Search for the cell housing the specified text and yield its [x, y] center coordinate. 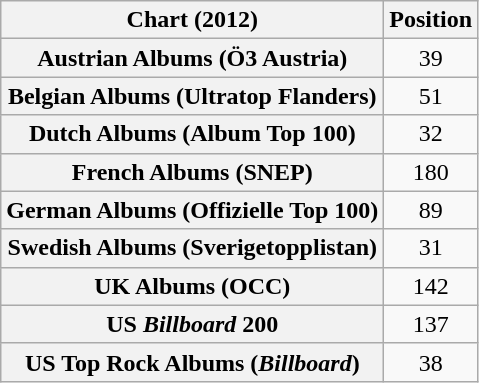
Chart (2012) [192, 20]
89 [431, 210]
US Top Rock Albums (Billboard) [192, 362]
Dutch Albums (Album Top 100) [192, 134]
US Billboard 200 [192, 324]
31 [431, 248]
51 [431, 96]
38 [431, 362]
Swedish Albums (Sverigetopplistan) [192, 248]
39 [431, 58]
180 [431, 172]
Position [431, 20]
UK Albums (OCC) [192, 286]
Belgian Albums (Ultratop Flanders) [192, 96]
French Albums (SNEP) [192, 172]
Austrian Albums (Ö3 Austria) [192, 58]
32 [431, 134]
German Albums (Offizielle Top 100) [192, 210]
137 [431, 324]
142 [431, 286]
